Scan for the cell matching the given text and deliver its [X, Y] coordinate at center. 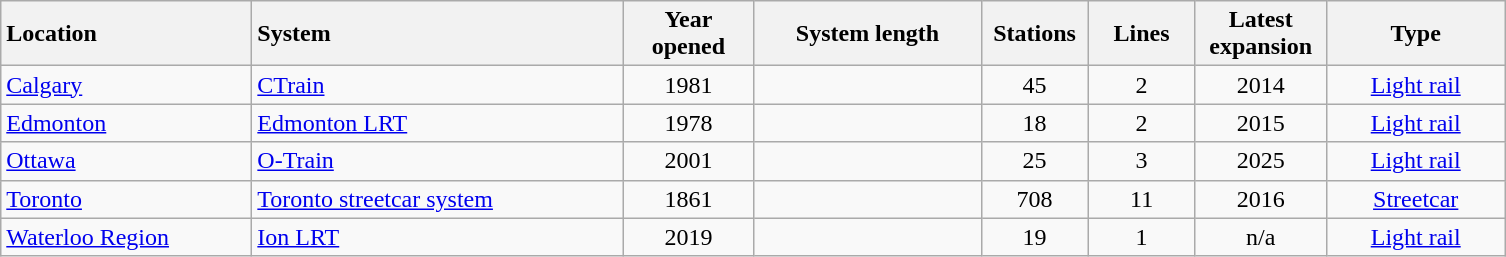
Streetcar [1416, 199]
Edmonton [126, 123]
45 [1034, 85]
Latest expansion [1260, 34]
O-Train [438, 161]
2025 [1260, 161]
Calgary [126, 85]
Edmonton LRT [438, 123]
3 [1142, 161]
CTrain [438, 85]
2014 [1260, 85]
1861 [688, 199]
n/a [1260, 237]
System length [868, 34]
25 [1034, 161]
Year opened [688, 34]
System [438, 34]
Ottawa [126, 161]
Toronto [126, 199]
19 [1034, 237]
11 [1142, 199]
Waterloo Region [126, 237]
2015 [1260, 123]
Type [1416, 34]
2019 [688, 237]
Location [126, 34]
Stations [1034, 34]
2001 [688, 161]
2016 [1260, 199]
Ion LRT [438, 237]
1981 [688, 85]
1 [1142, 237]
18 [1034, 123]
Lines [1142, 34]
708 [1034, 199]
Toronto streetcar system [438, 199]
1978 [688, 123]
